Return [X, Y] of the center of cell containing provided text 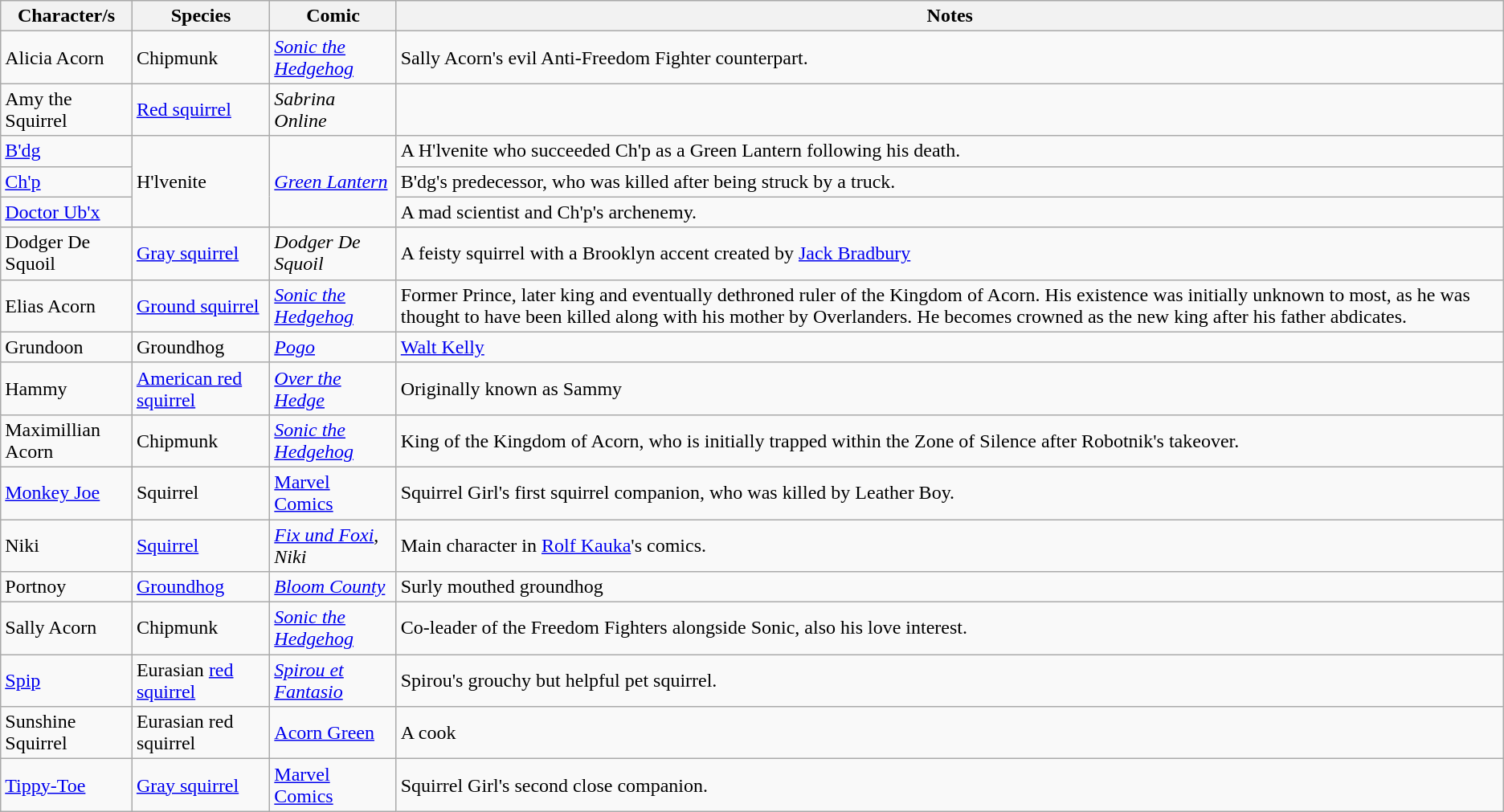
Maximillian Acorn [67, 440]
King of the Kingdom of Acorn, who is initially trapped within the Zone of Silence after Robotnik's takeover. [950, 440]
Sunshine Squirrel [67, 732]
Squirrel Girl's second close companion. [950, 785]
Originally known as Sammy [950, 389]
Spirou et Fantasio [333, 681]
Red squirrel [201, 109]
Spip [67, 681]
Fix und Foxi, Niki [333, 545]
B'dg's predecessor, who was killed after being struck by a truck. [950, 182]
Monkey Joe [67, 493]
Acorn Green [333, 732]
American red squirrel [201, 389]
Bloom County [333, 587]
Amy the Squirrel [67, 109]
Character/s [67, 16]
Ch'p [67, 182]
Walt Kelly [950, 347]
Co-leader of the Freedom Fighters alongside Sonic, also his love interest. [950, 628]
Species [201, 16]
Green Lantern [333, 182]
Alicia Acorn [67, 58]
Elias Acorn [67, 305]
Pogo [333, 347]
Sally Acorn [67, 628]
Hammy [67, 389]
Comic [333, 16]
Squirrel Girl's first squirrel companion, who was killed by Leather Boy. [950, 493]
Notes [950, 16]
A cook [950, 732]
Over the Hedge [333, 389]
A mad scientist and Ch'p's archenemy. [950, 212]
B'dg [67, 151]
A H'lvenite who succeeded Ch'p as a Green Lantern following his death. [950, 151]
Niki [67, 545]
Tippy-Toe [67, 785]
Main character in Rolf Kauka's comics. [950, 545]
A feisty squirrel with a Brooklyn accent created by Jack Bradbury [950, 254]
Ground squirrel [201, 305]
Surly mouthed groundhog [950, 587]
Sally Acorn's evil Anti-Freedom Fighter counterpart. [950, 58]
H'lvenite [201, 182]
Grundoon [67, 347]
Portnoy [67, 587]
Spirou's grouchy but helpful pet squirrel. [950, 681]
Sabrina Online [333, 109]
Doctor Ub'x [67, 212]
